Capture the cell that displays the provided text and extract its [x, y] central coordinate. 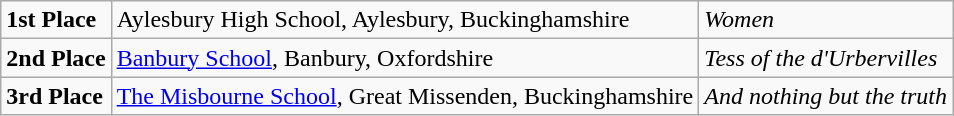
The Misbourne School, Great Missenden, Buckinghamshire [405, 96]
Aylesbury High School, Aylesbury, Buckinghamshire [405, 20]
3rd Place [56, 96]
Banbury School, Banbury, Oxfordshire [405, 58]
2nd Place [56, 58]
1st Place [56, 20]
Tess of the d'Urbervilles [826, 58]
Women [826, 20]
And nothing but the truth [826, 96]
